From the cell containing the given text, extract its center point as [X, Y] coordinate. 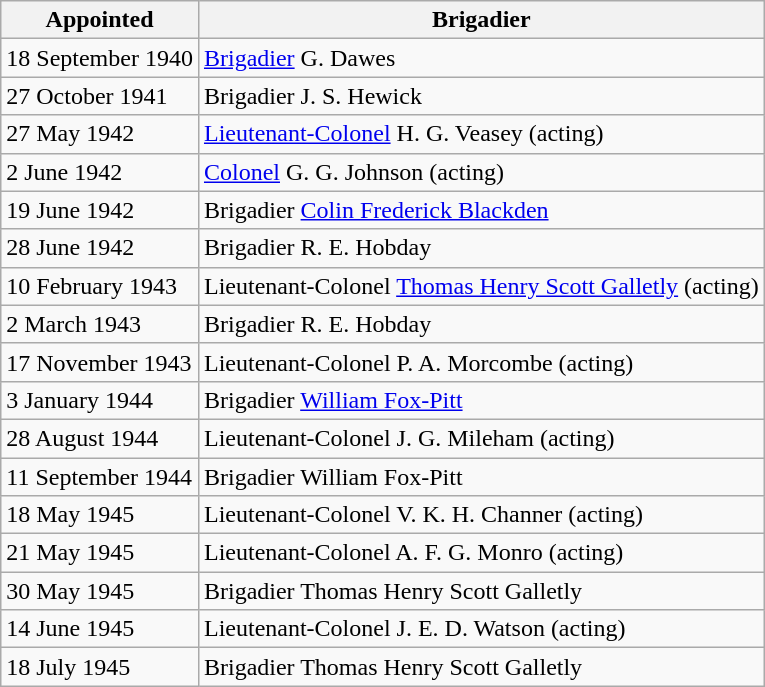
Lieutenant-Colonel V. K. H. Channer (acting) [481, 515]
14 June 1945 [100, 629]
11 September 1944 [100, 477]
21 May 1945 [100, 553]
28 August 1944 [100, 438]
27 May 1942 [100, 134]
Brigadier J. S. Hewick [481, 96]
Lieutenant-Colonel H. G. Veasey (acting) [481, 134]
28 June 1942 [100, 248]
18 September 1940 [100, 58]
19 June 1942 [100, 210]
17 November 1943 [100, 362]
Brigadier Colin Frederick Blackden [481, 210]
3 January 1944 [100, 400]
Lieutenant-Colonel A. F. G. Monro (acting) [481, 553]
18 July 1945 [100, 667]
Colonel G. G. Johnson (acting) [481, 172]
Brigadier [481, 20]
Lieutenant-Colonel P. A. Morcombe (acting) [481, 362]
Lieutenant-Colonel J. G. Mileham (acting) [481, 438]
27 October 1941 [100, 96]
10 February 1943 [100, 286]
2 June 1942 [100, 172]
18 May 1945 [100, 515]
2 March 1943 [100, 324]
Lieutenant-Colonel J. E. D. Watson (acting) [481, 629]
Appointed [100, 20]
30 May 1945 [100, 591]
Lieutenant-Colonel Thomas Henry Scott Galletly (acting) [481, 286]
Brigadier G. Dawes [481, 58]
